Determine the (X, Y) coordinate at the center of the cell enclosing the given text.  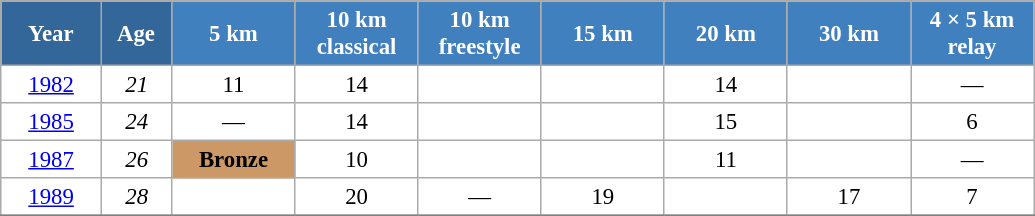
17 (848, 197)
1989 (52, 197)
10 km freestyle (480, 34)
1982 (52, 85)
20 (356, 197)
1987 (52, 160)
15 (726, 122)
28 (136, 197)
4 × 5 km relay (972, 34)
5 km (234, 34)
20 km (726, 34)
Year (52, 34)
24 (136, 122)
1985 (52, 122)
Age (136, 34)
10 (356, 160)
30 km (848, 34)
7 (972, 197)
19 (602, 197)
15 km (602, 34)
Bronze (234, 160)
26 (136, 160)
6 (972, 122)
21 (136, 85)
10 km classical (356, 34)
